Find where the given text appears and provide that cell's center as [X, Y] coordinate. 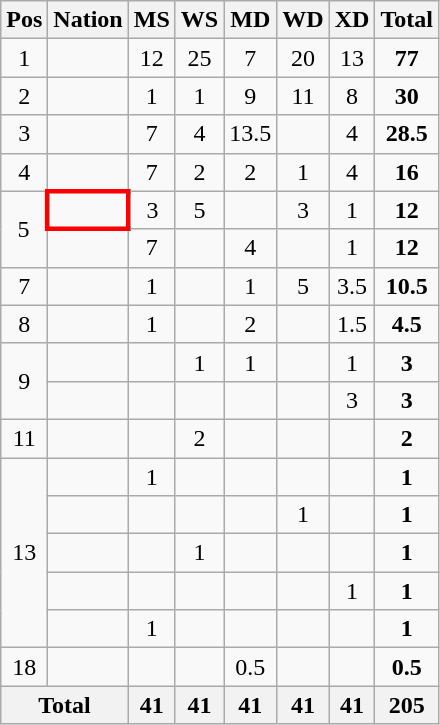
18 [24, 667]
3.5 [352, 286]
77 [407, 58]
205 [407, 705]
WS [199, 20]
20 [303, 58]
4.5 [407, 324]
MD [250, 20]
25 [199, 58]
28.5 [407, 134]
13.5 [250, 134]
Pos [24, 20]
XD [352, 20]
30 [407, 96]
10.5 [407, 286]
16 [407, 172]
MS [152, 20]
WD [303, 20]
1.5 [352, 324]
Nation [88, 20]
